Pinpoint the cell where the given text exists, returning its (X, Y) midpoint coordinate. 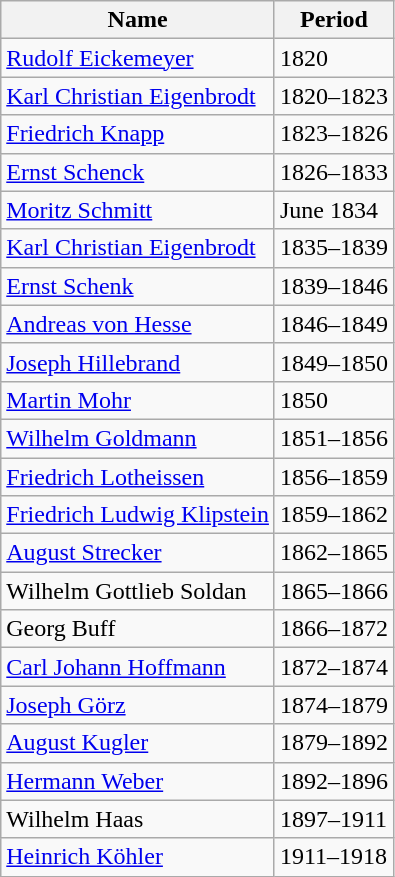
1865–1866 (334, 591)
June 1834 (334, 210)
Wilhelm Haas (138, 819)
Wilhelm Gottlieb Soldan (138, 591)
Friedrich Ludwig Klipstein (138, 515)
1872–1874 (334, 667)
Friedrich Knapp (138, 134)
1874–1879 (334, 705)
Hermann Weber (138, 781)
1862–1865 (334, 553)
Andreas von Hesse (138, 324)
Heinrich Köhler (138, 857)
1823–1826 (334, 134)
Name (138, 20)
1859–1862 (334, 515)
Rudolf Eickemeyer (138, 58)
Wilhelm Goldmann (138, 438)
1826–1833 (334, 172)
August Strecker (138, 553)
1839–1846 (334, 286)
Georg Buff (138, 629)
1851–1856 (334, 438)
1850 (334, 400)
August Kugler (138, 743)
Moritz Schmitt (138, 210)
Period (334, 20)
1820–1823 (334, 96)
1849–1850 (334, 362)
1856–1859 (334, 477)
Martin Mohr (138, 400)
1866–1872 (334, 629)
1846–1849 (334, 324)
1892–1896 (334, 781)
Joseph Hillebrand (138, 362)
1879–1892 (334, 743)
Carl Johann Hoffmann (138, 667)
Friedrich Lotheissen (138, 477)
1897–1911 (334, 819)
1820 (334, 58)
1911–1918 (334, 857)
Joseph Görz (138, 705)
Ernst Schenck (138, 172)
1835–1839 (334, 248)
Ernst Schenk (138, 286)
